For the text-containing cell, return its midpoint in (X, Y) coordinate format. 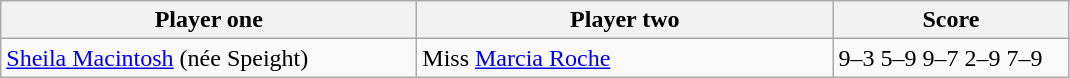
9–3 5–9 9–7 2–9 7–9 (951, 58)
Player one (209, 20)
Sheila Macintosh (née Speight) (209, 58)
Player two (625, 20)
Miss Marcia Roche (625, 58)
Score (951, 20)
